Output the (X, Y) coordinate of the center of the cell containing the given text.  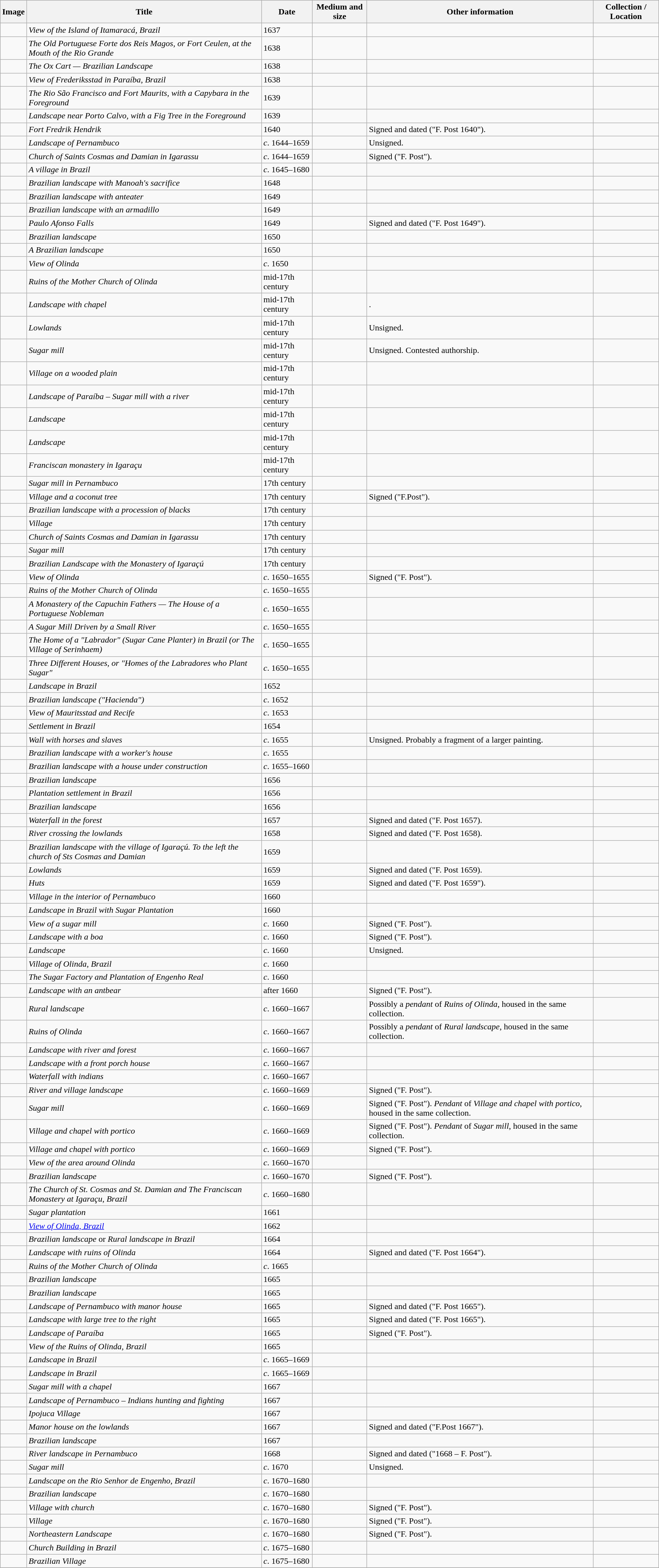
Title (144, 12)
View of the Island of Itamaracá, Brazil (144, 30)
A Brazilian landscape (144, 250)
Brazilian landscape with a procession of blacks (144, 510)
Collection / Location (626, 12)
Sugar plantation (144, 1212)
Signed and dated ("F. Post 1658). (480, 833)
after 1660 (287, 991)
1668 (287, 1454)
1661 (287, 1212)
A Sugar Mill Driven by a Small River (144, 627)
Possibly a pendant of Rural landscape, housed in the same collection. (480, 1031)
c. 1650 (287, 264)
Medium and size (339, 12)
Unsigned. Contested authorship. (480, 350)
Village of Olinda, Brazil (144, 963)
1648 (287, 183)
Signed and dated ("F. Post 1649"). (480, 223)
View of Frederiksstad in Paraíba, Brazil (144, 80)
Plantation settlement in Brazil (144, 793)
Landscape with river and forest (144, 1050)
Church Building in Brazil (144, 1548)
1657 (287, 820)
1658 (287, 833)
c. 1653 (287, 713)
Signed and dated ("F. Post 1659"). (480, 883)
The Old Portuguese Forte dos Reis Magos, or Fort Ceulen, at the Mouth of the Rio Grande (144, 48)
Sugar mill with a chapel (144, 1387)
Village on a wooded plain (144, 373)
Brazilian landscape or Rural landscape in Brazil (144, 1239)
Landscape with an antbear (144, 991)
1640 (287, 129)
Huts (144, 883)
Three Different Houses, or "Homes of the Labradores who Plant Sugar" (144, 668)
c. 1645–1680 (287, 169)
c. 1652 (287, 699)
Other information (480, 12)
Paulo Afonso Falls (144, 223)
1654 (287, 726)
Brazilian landscape with Manoah's sacrifice (144, 183)
Brazilian landscape ("Hacienda") (144, 699)
Landscape on the Rio Senhor de Engenho, Brazil (144, 1481)
Brazilian landscape with an armadillo (144, 210)
Landscape near Porto Calvo, with a Fig Tree in the Foreground (144, 116)
View of the area around Olinda (144, 1163)
Landscape with a boa (144, 937)
Landscape in Brazil with Sugar Plantation (144, 910)
The Home of a "Labrador" (Sugar Cane Planter) in Brazil (or The Village of Serinhaem) (144, 645)
Date (287, 12)
The Church of St. Cosmas and St. Damian and The Franciscan Monastery at Igaraçu, Brazil (144, 1194)
A village in Brazil (144, 169)
c. 1665 (287, 1266)
A Monastery of the Capuchin Fathers — The House of a Portuguese Nobleman (144, 609)
River and village landscape (144, 1090)
Landscape with large tree to the right (144, 1320)
Image (13, 12)
Signed ("F. Post"). Pendant of Sugar mill, housed in the same collection. (480, 1131)
. (480, 304)
View of Mauritsstad and Recife (144, 713)
Village and a coconut tree (144, 496)
Landscape with ruins of Olinda (144, 1253)
Settlement in Brazil (144, 726)
Possibly a pendant of Ruins of Olinda, housed in the same collection. (480, 1009)
Village with church (144, 1507)
1637 (287, 30)
Franciscan monastery in Igaraçu (144, 465)
Landscape of Pernambuco with manor house (144, 1306)
c. 1660–1680 (287, 1194)
Signed and dated ("F.Post 1667"). (480, 1427)
Sugar mill in Pernambuco (144, 483)
View of a sugar mill (144, 923)
Wall with horses and slaves (144, 739)
Signed and dated ("F. Post 1659). (480, 870)
Fort Fredrik Hendrik (144, 129)
Brazilian landscape with the village of Igaraçú. To the left the church of Sts Cosmas and Damian (144, 852)
Landscape of Paraíba (144, 1333)
Landscape of Pernambuco – Indians hunting and fighting (144, 1400)
River crossing the lowlands (144, 833)
Signed ("F.Post"). (480, 496)
Rural landscape (144, 1009)
Landscape with chapel (144, 304)
The Ox Cart — Brazilian Landscape (144, 66)
Northeastern Landscape (144, 1534)
Signed and dated ("F. Post 1640"). (480, 129)
Brazilian landscape with a house under construction (144, 767)
View of the Ruins of Olinda, Brazil (144, 1346)
River landscape in Pernambuco (144, 1454)
Signed ("F. Post"). Pendant of Village and chapel with portico, housed in the same collection. (480, 1108)
View of Olinda, Brazil (144, 1226)
c. 1670 (287, 1467)
Landscape of Pernambuco (144, 143)
Signed and dated ("1668 – F. Post"). (480, 1454)
Manor house on the lowlands (144, 1427)
Signed and dated ("F. Post 1664"). (480, 1253)
Brazilian landscape with a worker's house (144, 753)
Brazilian Landscape with the Monastery of Igaraçú (144, 564)
Landscape with a front porch house (144, 1063)
1652 (287, 686)
c. 1655–1660 (287, 767)
Brazilian Village (144, 1561)
Waterfall with indians (144, 1077)
1662 (287, 1226)
Landscape of Paraíba – Sugar mill with a river (144, 396)
Waterfall in the forest (144, 820)
Brazilian landscape with anteater (144, 196)
The Sugar Factory and Plantation of Engenho Real (144, 977)
The Rio São Francisco and Fort Maurits, with a Capybara in the Foreground (144, 98)
Unsigned. Probably a fragment of a larger painting. (480, 739)
Village in the interior of Pernambuco (144, 897)
Signed and dated ("F. Post 1657). (480, 820)
Ruins of Olinda (144, 1031)
Ipojuca Village (144, 1413)
